Provide the (x, y) coordinate of the cell's center where the given text is located.  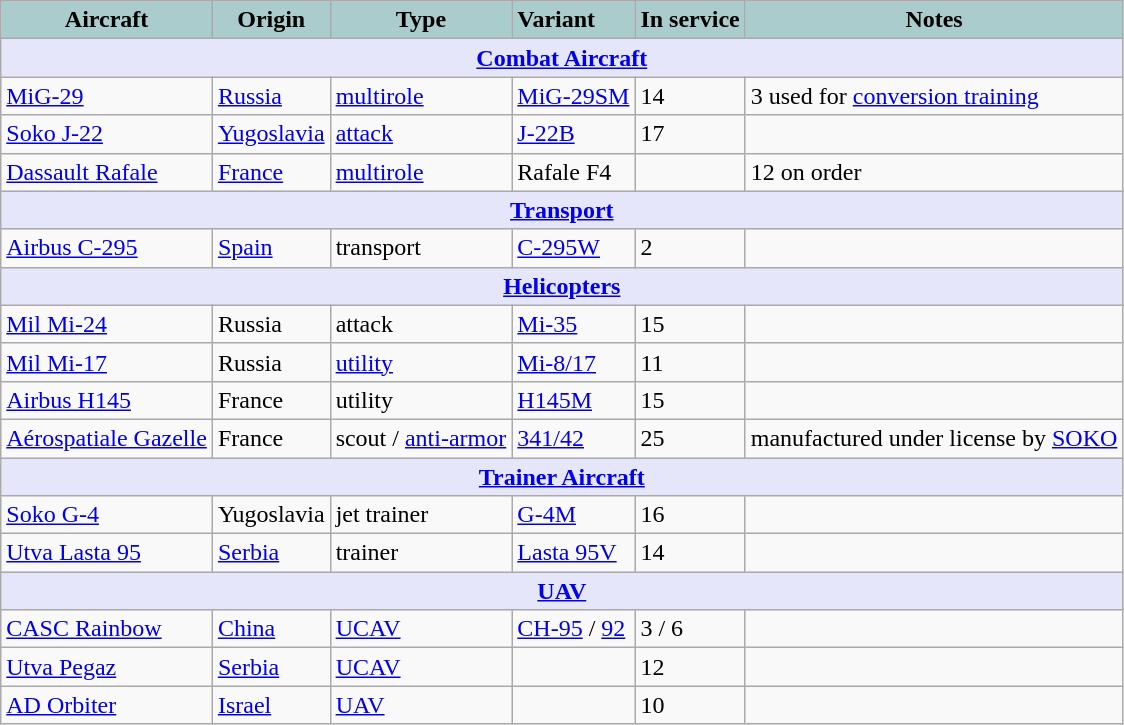
10 (690, 705)
Notes (934, 20)
trainer (421, 553)
3 / 6 (690, 629)
Aircraft (107, 20)
Mil Mi-17 (107, 362)
Trainer Aircraft (562, 477)
Mil Mi-24 (107, 324)
Aérospatiale Gazelle (107, 438)
Type (421, 20)
Variant (574, 20)
3 used for conversion training (934, 96)
Israel (271, 705)
CASC Rainbow (107, 629)
341/42 (574, 438)
China (271, 629)
C-295W (574, 248)
12 (690, 667)
Transport (562, 210)
Spain (271, 248)
12 on order (934, 172)
Soko G-4 (107, 515)
transport (421, 248)
16 (690, 515)
jet trainer (421, 515)
Combat Aircraft (562, 58)
Lasta 95V (574, 553)
manufactured under license by SOKO (934, 438)
scout / anti-armor (421, 438)
Airbus H145 (107, 400)
11 (690, 362)
Airbus C-295 (107, 248)
Utva Lasta 95 (107, 553)
Origin (271, 20)
In service (690, 20)
G-4M (574, 515)
17 (690, 134)
Dassault Rafale (107, 172)
2 (690, 248)
Mi-35 (574, 324)
25 (690, 438)
J-22B (574, 134)
Soko J-22 (107, 134)
Mi-8/17 (574, 362)
MiG-29 (107, 96)
Rafale F4 (574, 172)
H145M (574, 400)
Helicopters (562, 286)
MiG-29SM (574, 96)
CH-95 / 92 (574, 629)
AD Orbiter (107, 705)
Utva Pegaz (107, 667)
